Provide the [x, y] coordinate of the cell's center where the given text is located.  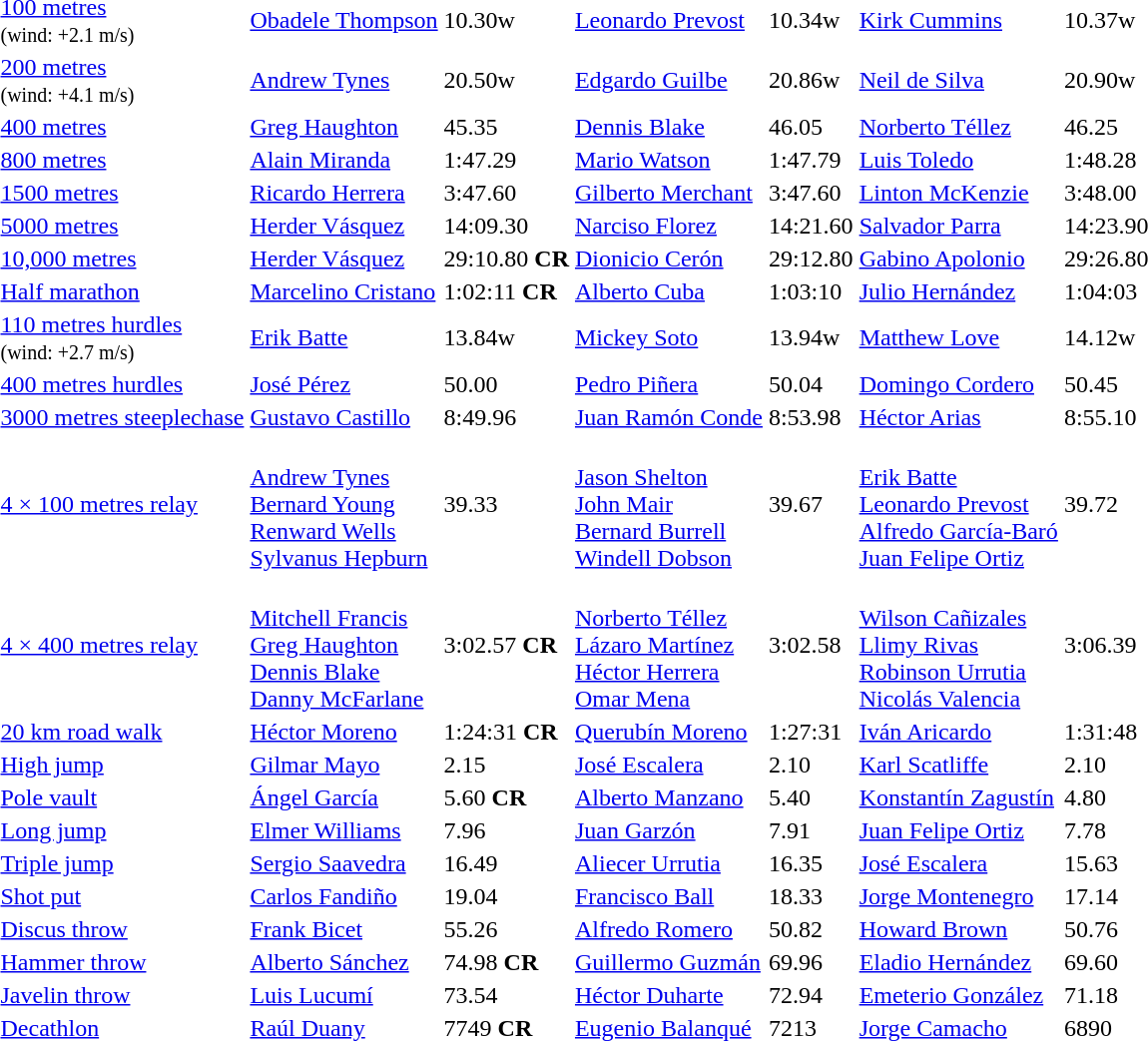
14:09.30 [506, 226]
50.00 [506, 384]
Alain Miranda [343, 160]
45.35 [506, 127]
7.96 [506, 830]
1:27:31 [811, 732]
Héctor Arias [958, 417]
Narciso Florez [669, 226]
Norberto TéllezLázaro MartínezHéctor HerreraOmar Mena [669, 645]
20.86w [811, 80]
Frank Bicet [343, 929]
Greg Haughton [343, 127]
50.04 [811, 384]
5.40 [811, 797]
2.10 [811, 765]
Wilson CañizalesLlimy RivasRobinson UrrutiaNicolás Valencia [958, 645]
69.96 [811, 962]
29:12.80 [811, 259]
Gabino Apolonio [958, 259]
16.35 [811, 863]
Héctor Moreno [343, 732]
Jorge Montenegro [958, 896]
74.98 CR [506, 962]
Querubín Moreno [669, 732]
Andrew Tynes [343, 80]
1:47.79 [811, 160]
39.33 [506, 504]
Edgardo Guilbe [669, 80]
39.67 [811, 504]
Sergio Saavedra [343, 863]
Linton McKenzie [958, 193]
Emeterio González [958, 995]
José Pérez [343, 384]
Erik Batte [343, 337]
Luis Lucumí [343, 995]
Dennis Blake [669, 127]
Alberto Cuba [669, 291]
Elmer Williams [343, 830]
Alberto Manzano [669, 797]
Marcelino Cristano [343, 291]
Norberto Téllez [958, 127]
14:21.60 [811, 226]
Juan Garzón [669, 830]
Salvador Parra [958, 226]
Karl Scatliffe [958, 765]
Gilberto Merchant [669, 193]
Gilmar Mayo [343, 765]
8:53.98 [811, 417]
Matthew Love [958, 337]
Aliecer Urrutia [669, 863]
8:49.96 [506, 417]
18.33 [811, 896]
Gustavo Castillo [343, 417]
19.04 [506, 896]
Howard Brown [958, 929]
Eladio Hernández [958, 962]
Héctor Duharte [669, 995]
2.15 [506, 765]
Guillermo Guzmán [669, 962]
73.54 [506, 995]
Ángel García [343, 797]
1:24:31 CR [506, 732]
Jason SheltonJohn MairBernard BurrellWindell Dobson [669, 504]
29:10.80 CR [506, 259]
Julio Hernández [958, 291]
Francisco Ball [669, 896]
Mickey Soto [669, 337]
5.60 CR [506, 797]
Luis Toledo [958, 160]
Konstantín Zagustín [958, 797]
Ricardo Herrera [343, 193]
50.82 [811, 929]
Erik BatteLeonardo PrevostAlfredo García-BaróJuan Felipe Ortiz [958, 504]
13.84w [506, 337]
46.05 [811, 127]
Andrew TynesBernard YoungRenward WellsSylvanus Hepburn [343, 504]
13.94w [811, 337]
72.94 [811, 995]
Pedro Piñera [669, 384]
Alberto Sánchez [343, 962]
Carlos Fandiño [343, 896]
Iván Aricardo [958, 732]
Neil de Silva [958, 80]
Alfredo Romero [669, 929]
1:02:11 CR [506, 291]
20.50w [506, 80]
Juan Felipe Ortiz [958, 830]
Mitchell FrancisGreg HaughtonDennis BlakeDanny McFarlane [343, 645]
55.26 [506, 929]
1:03:10 [811, 291]
Dionicio Cerón [669, 259]
Domingo Cordero [958, 384]
3:02.58 [811, 645]
7.91 [811, 830]
3:02.57 CR [506, 645]
Mario Watson [669, 160]
16.49 [506, 863]
Juan Ramón Conde [669, 417]
1:47.29 [506, 160]
